Identify which cell holds the provided text, then report its [x, y] central coordinate. 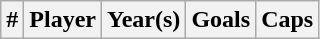
# [12, 20]
Player [63, 20]
Year(s) [144, 20]
Caps [288, 20]
Goals [221, 20]
